From the cell containing the given text, extract its center point as (X, Y) coordinate. 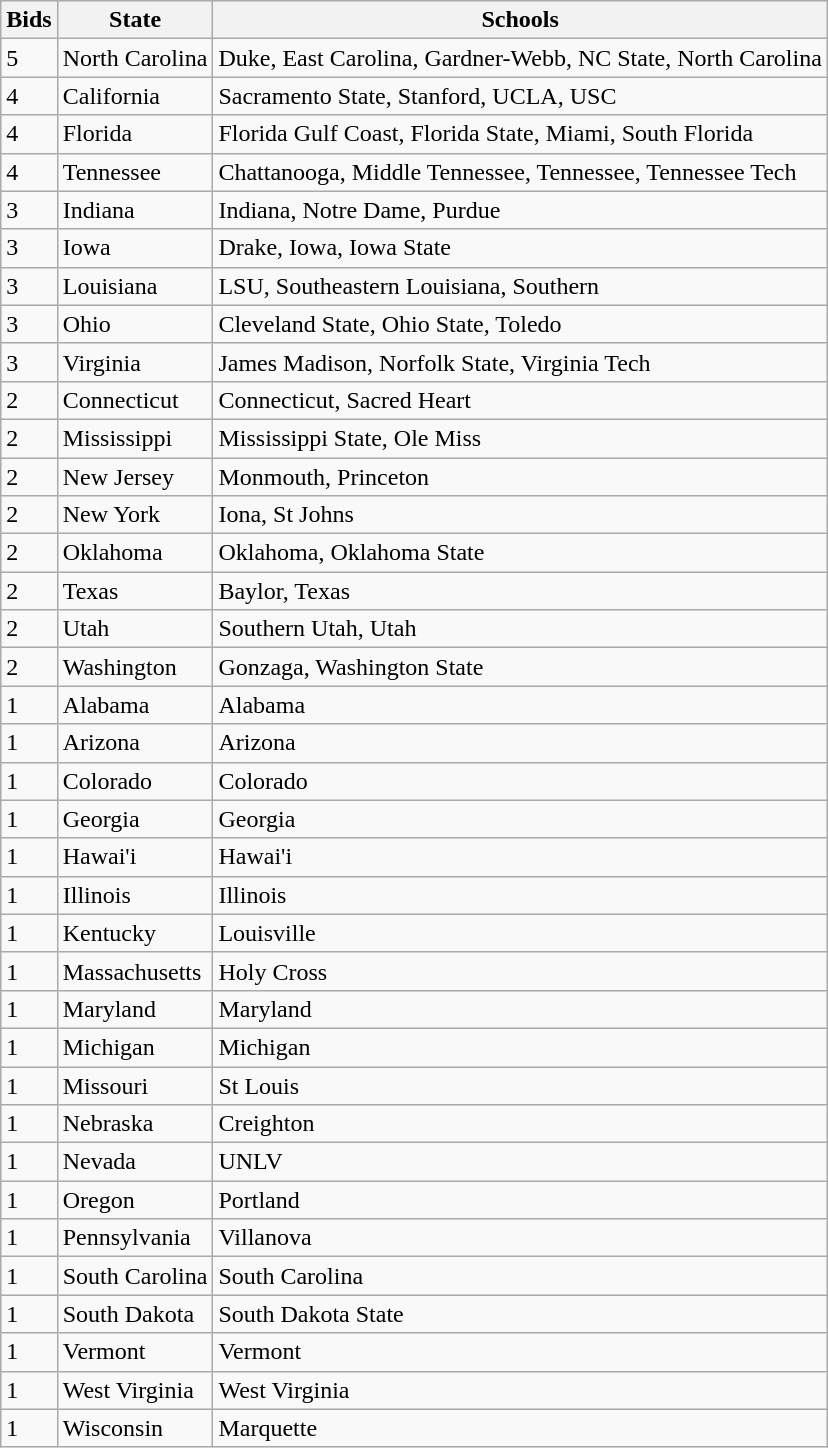
Bids (29, 20)
Connecticut, Sacred Heart (520, 400)
Schools (520, 20)
South Dakota State (520, 1314)
Nevada (135, 1162)
Connecticut (135, 400)
Chattanooga, Middle Tennessee, Tennessee, Tennessee Tech (520, 172)
Virginia (135, 362)
Mississippi State, Ole Miss (520, 438)
Texas (135, 591)
Missouri (135, 1085)
New Jersey (135, 477)
Kentucky (135, 933)
Drake, Iowa, Iowa State (520, 248)
Indiana (135, 210)
Pennsylvania (135, 1238)
Louisville (520, 933)
Villanova (520, 1238)
Portland (520, 1200)
Sacramento State, Stanford, UCLA, USC (520, 96)
St Louis (520, 1085)
Gonzaga, Washington State (520, 667)
Mississippi (135, 438)
Nebraska (135, 1124)
Indiana, Notre Dame, Purdue (520, 210)
Massachusetts (135, 971)
Cleveland State, Ohio State, Toledo (520, 324)
Tennessee (135, 172)
State (135, 20)
Holy Cross (520, 971)
Oregon (135, 1200)
Florida Gulf Coast, Florida State, Miami, South Florida (520, 134)
Creighton (520, 1124)
South Dakota (135, 1314)
Wisconsin (135, 1428)
LSU, Southeastern Louisiana, Southern (520, 286)
Louisiana (135, 286)
Baylor, Texas (520, 591)
New York (135, 515)
North Carolina (135, 58)
Oklahoma (135, 553)
Marquette (520, 1428)
James Madison, Norfolk State, Virginia Tech (520, 362)
Duke, East Carolina, Gardner-Webb, NC State, North Carolina (520, 58)
Iowa (135, 248)
Utah (135, 629)
5 (29, 58)
Monmouth, Princeton (520, 477)
Washington (135, 667)
Oklahoma, Oklahoma State (520, 553)
Florida (135, 134)
Southern Utah, Utah (520, 629)
Iona, St Johns (520, 515)
Ohio (135, 324)
California (135, 96)
UNLV (520, 1162)
